Detect which cell encompasses the target text, then output its [x, y] center coordinate. 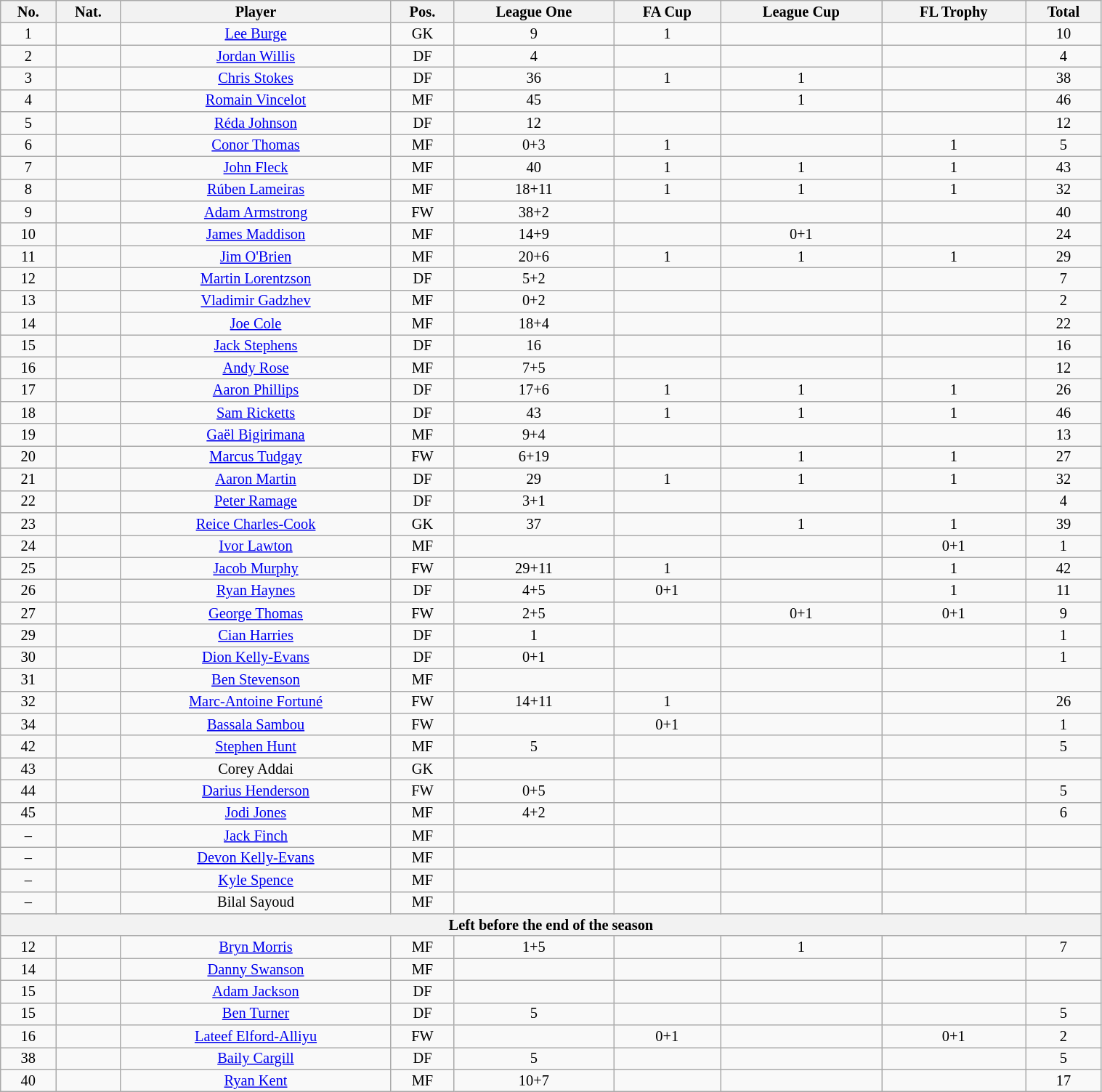
23 [28, 523]
6+19 [534, 456]
19 [28, 434]
Ivor Lawton [256, 546]
39 [1063, 523]
Total [1063, 12]
18+11 [534, 190]
FA Cup [667, 12]
James Maddison [256, 234]
Jim O'Brien [256, 257]
Ben Stevenson [256, 680]
1+5 [534, 947]
Gaël Bigirimana [256, 434]
Ryan Haynes [256, 590]
14+11 [534, 702]
Bryn Morris [256, 947]
Romain Vincelot [256, 100]
0+2 [534, 301]
8 [28, 190]
Bassala Sambou [256, 724]
Bilal Sayoud [256, 902]
9+4 [534, 434]
Pos. [423, 12]
17+6 [534, 391]
Martin Lorentzson [256, 279]
29+11 [534, 568]
31 [28, 680]
2+5 [534, 613]
18+4 [534, 324]
Dion Kelly-Evans [256, 657]
FL Trophy [954, 12]
Darius Henderson [256, 790]
Danny Swanson [256, 969]
Left before the end of the season [551, 924]
Ben Turner [256, 1014]
Reice Charles-Cook [256, 523]
3 [28, 78]
Player [256, 12]
21 [28, 480]
7+5 [534, 368]
Marc-Antoine Fortuné [256, 702]
Adam Jackson [256, 991]
Corey Addai [256, 769]
3+1 [534, 501]
4+5 [534, 590]
38+2 [534, 212]
George Thomas [256, 613]
Joe Cole [256, 324]
34 [28, 724]
Devon Kelly-Evans [256, 857]
Lateef Elford-Alliyu [256, 1036]
Vladimir Gadzhev [256, 301]
Jordan Willis [256, 57]
37 [534, 523]
Nat. [89, 12]
Réda Johnson [256, 124]
36 [534, 78]
0+3 [534, 145]
Sam Ricketts [256, 413]
Adam Armstrong [256, 212]
5+2 [534, 279]
Chris Stokes [256, 78]
Lee Burge [256, 33]
John Fleck [256, 167]
Jack Stephens [256, 346]
Baily Cargill [256, 1058]
Jacob Murphy [256, 568]
20+6 [534, 257]
14+9 [534, 234]
Jodi Jones [256, 814]
0+5 [534, 790]
Aaron Martin [256, 480]
4+2 [534, 814]
Andy Rose [256, 368]
18 [28, 413]
Aaron Phillips [256, 391]
League One [534, 12]
Jack Finch [256, 836]
Rúben Lameiras [256, 190]
Kyle Spence [256, 881]
20 [28, 456]
League Cup [801, 12]
Marcus Tudgay [256, 456]
44 [28, 790]
Ryan Kent [256, 1081]
Conor Thomas [256, 145]
No. [28, 12]
10+7 [534, 1081]
Cian Harries [256, 635]
Peter Ramage [256, 501]
30 [28, 657]
25 [28, 568]
Stephen Hunt [256, 747]
